Determine the (x, y) coordinate at the center of the cell enclosing the given text.  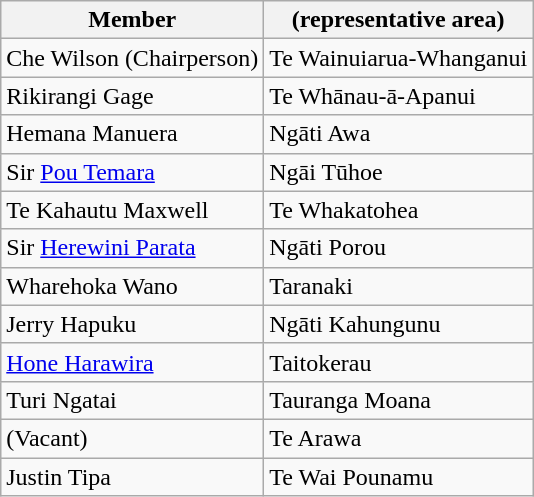
Hone Harawira (132, 362)
(Vacant) (132, 438)
Taranaki (398, 286)
Jerry Hapuku (132, 324)
(representative area) (398, 20)
Che Wilson (Chairperson) (132, 58)
Ngāti Kahungunu (398, 324)
Ngāi Tūhoe (398, 172)
Tauranga Moana (398, 400)
Te Whānau-ā-Apanui (398, 96)
Hemana Manuera (132, 134)
Te Kahautu Maxwell (132, 210)
Te Wai Pounamu (398, 477)
Justin Tipa (132, 477)
Sir Herewini Parata (132, 248)
Sir Pou Temara (132, 172)
Te Arawa (398, 438)
Te Whakatohea (398, 210)
Ngāti Awa (398, 134)
Ngāti Porou (398, 248)
Rikirangi Gage (132, 96)
Taitokerau (398, 362)
Te Wainuiarua-Whanganui (398, 58)
Turi Ngatai (132, 400)
Member (132, 20)
Wharehoka Wano (132, 286)
